Capture the cell that displays the provided text and extract its [x, y] central coordinate. 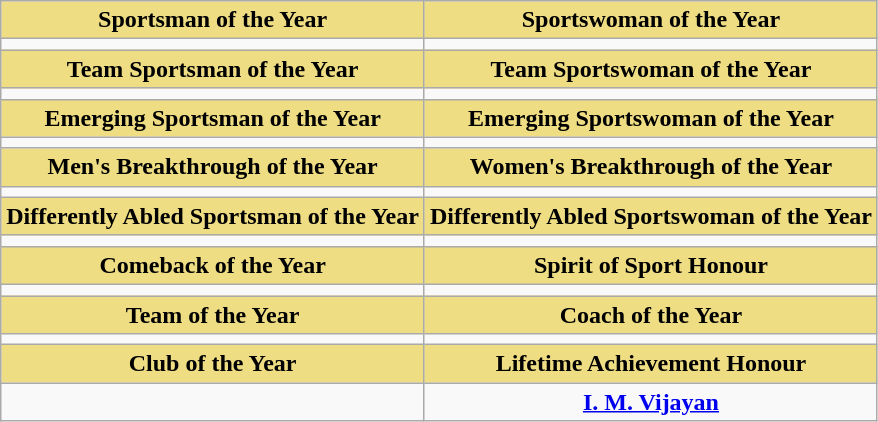
Sportsman of the Year [213, 20]
Spirit of Sport Honour [650, 265]
Team Sportswoman of the Year [650, 69]
Emerging Sportswoman of the Year [650, 118]
Lifetime Achievement Honour [650, 364]
I. M. Vijayan [650, 402]
Emerging Sportsman of the Year [213, 118]
Club of the Year [213, 364]
Differently Abled Sportswoman of the Year [650, 216]
Comeback of the Year [213, 265]
Women's Breakthrough of the Year [650, 167]
Differently Abled Sportsman of the Year [213, 216]
Team of the Year [213, 315]
Team Sportsman of the Year [213, 69]
Sportswoman of the Year [650, 20]
Coach of the Year [650, 315]
Men's Breakthrough of the Year [213, 167]
